Return [X, Y] of the center of cell containing provided text 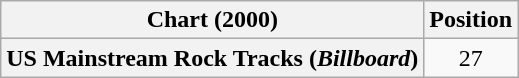
US Mainstream Rock Tracks (Billboard) [212, 58]
27 [471, 58]
Position [471, 20]
Chart (2000) [212, 20]
